Provide the (X, Y) coordinate of the cell's center where the given text is located.  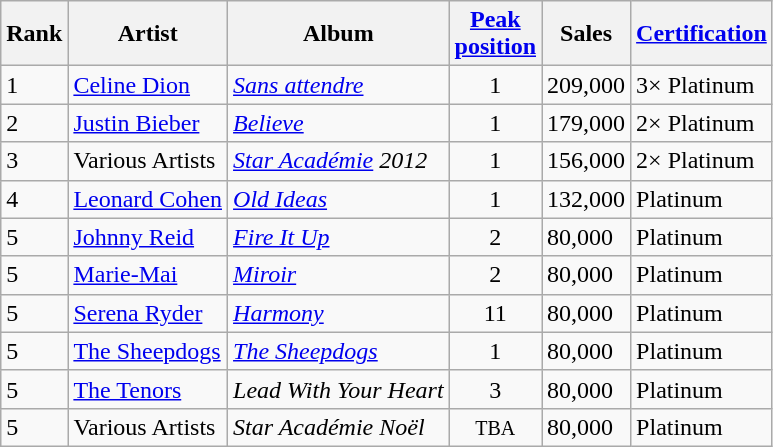
Serena Ryder (148, 313)
Star Académie 2012 (339, 161)
Fire It Up (339, 237)
The Tenors (148, 389)
4 (34, 199)
Harmony (339, 313)
11 (495, 313)
Marie-Mai (148, 275)
Sales (586, 34)
Johnny Reid (148, 237)
Lead With Your Heart (339, 389)
Artist (148, 34)
Believe (339, 123)
TBA (495, 427)
209,000 (586, 85)
Old Ideas (339, 199)
Album (339, 34)
Star Académie Noël (339, 427)
Certification (702, 34)
Peakposition (495, 34)
Celine Dion (148, 85)
Justin Bieber (148, 123)
132,000 (586, 199)
Leonard Cohen (148, 199)
Rank (34, 34)
179,000 (586, 123)
Sans attendre (339, 85)
156,000 (586, 161)
Miroir (339, 275)
3× Platinum (702, 85)
